Pinpoint the cell where the given text exists, returning its [x, y] midpoint coordinate. 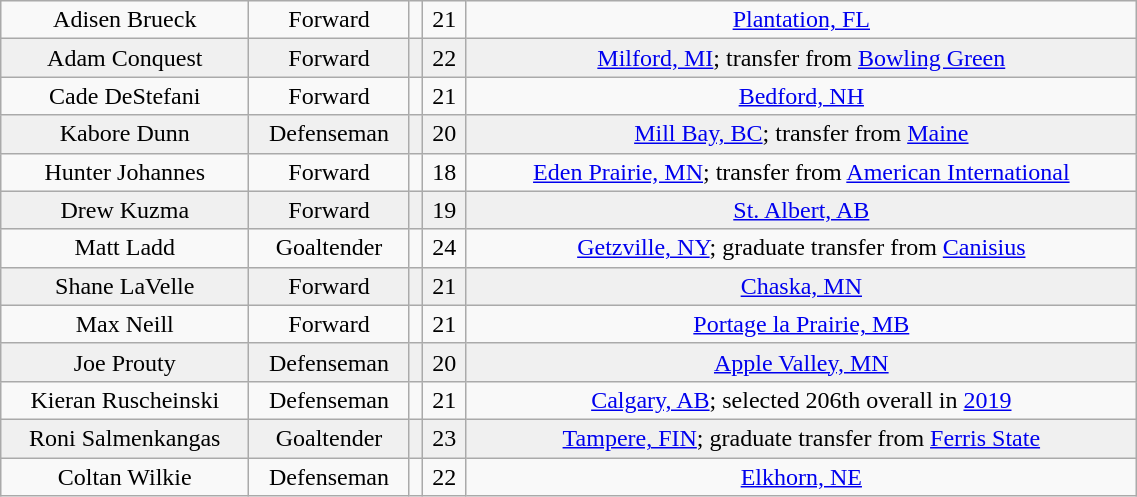
Portage la Prairie, MB [802, 324]
St. Albert, AB [802, 210]
19 [444, 210]
Matt Ladd [125, 248]
Chaska, MN [802, 286]
Adisen Brueck [125, 20]
Elkhorn, NE [802, 477]
18 [444, 172]
Mill Bay, BC; transfer from Maine [802, 134]
Kieran Ruscheinski [125, 400]
Eden Prairie, MN; transfer from American International [802, 172]
Shane LaVelle [125, 286]
Hunter Johannes [125, 172]
Adam Conquest [125, 58]
Joe Prouty [125, 362]
Bedford, NH [802, 96]
Getzville, NY; graduate transfer from Canisius [802, 248]
Cade DeStefani [125, 96]
Plantation, FL [802, 20]
Coltan Wilkie [125, 477]
Tampere, FIN; graduate transfer from Ferris State [802, 438]
Apple Valley, MN [802, 362]
Drew Kuzma [125, 210]
24 [444, 248]
Calgary, AB; selected 206th overall in 2019 [802, 400]
Max Neill [125, 324]
Kabore Dunn [125, 134]
Milford, MI; transfer from Bowling Green [802, 58]
Roni Salmenkangas [125, 438]
23 [444, 438]
